Detect which cell encompasses the target text, then output its (x, y) center coordinate. 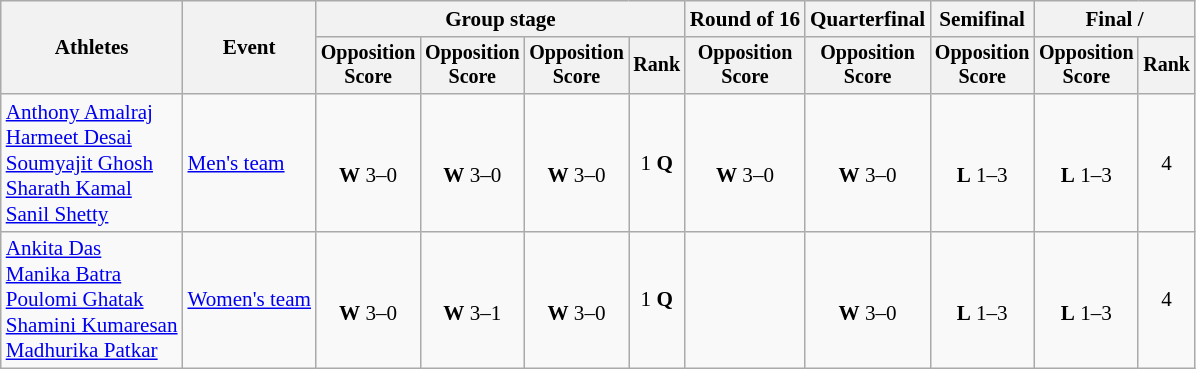
Women's team (250, 300)
Final / (1114, 18)
Ankita DasManika BatraPoulomi GhatakShamini KumaresanMadhurika Patkar (92, 300)
W 3–1 (472, 300)
Quarterfinal (868, 18)
Group stage (500, 18)
Athletes (92, 48)
Men's team (250, 162)
Event (250, 48)
Semifinal (982, 18)
Round of 16 (745, 18)
Anthony AmalrajHarmeet DesaiSoumyajit GhoshSharath KamalSanil Shetty (92, 162)
